Search for the cell housing the specified text and yield its (X, Y) center coordinate. 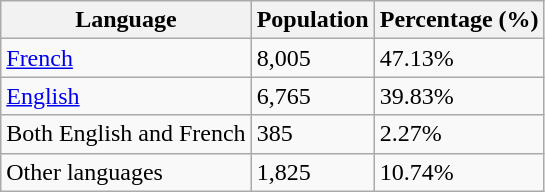
Population (312, 20)
Other languages (126, 172)
French (126, 58)
6,765 (312, 96)
2.27% (459, 134)
10.74% (459, 172)
Percentage (%) (459, 20)
39.83% (459, 96)
1,825 (312, 172)
Language (126, 20)
47.13% (459, 58)
English (126, 96)
8,005 (312, 58)
385 (312, 134)
Both English and French (126, 134)
